Return [x, y] of the center of cell containing provided text 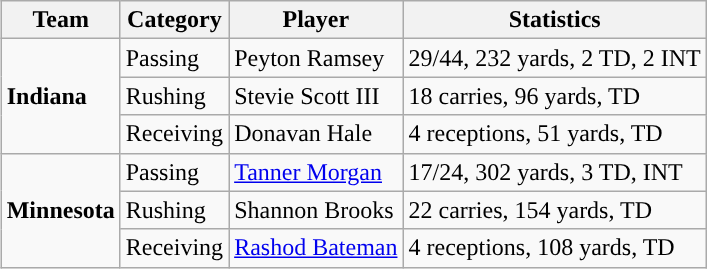
Peyton Ramsey [316, 58]
Stevie Scott III [316, 96]
29/44, 232 yards, 2 TD, 2 INT [554, 58]
Shannon Brooks [316, 210]
Tanner Morgan [316, 172]
Player [316, 20]
4 receptions, 108 yards, TD [554, 248]
Minnesota [60, 210]
Team [60, 20]
Donavan Hale [316, 134]
Category [174, 20]
18 carries, 96 yards, TD [554, 96]
4 receptions, 51 yards, TD [554, 134]
Rashod Bateman [316, 248]
Statistics [554, 20]
17/24, 302 yards, 3 TD, INT [554, 172]
22 carries, 154 yards, TD [554, 210]
Indiana [60, 96]
